Provide the [X, Y] coordinate of the cell's center where the given text is located.  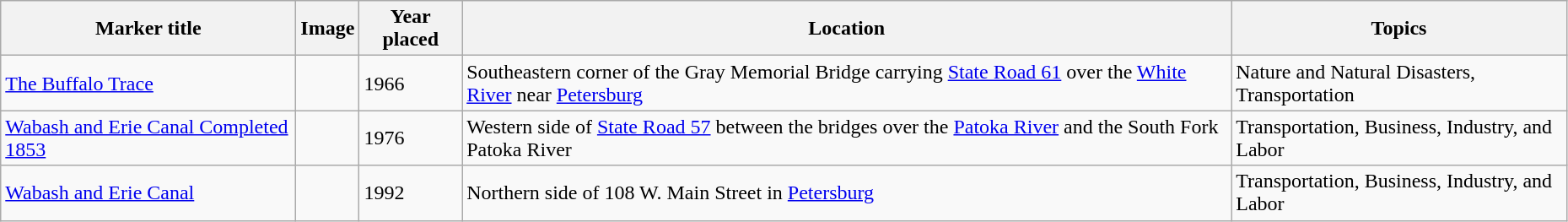
Image [327, 29]
The Buffalo Trace [148, 83]
1976 [411, 138]
Wabash and Erie Canal Completed 1853 [148, 138]
1992 [411, 192]
Marker title [148, 29]
Northern side of 108 W. Main Street in Petersburg [847, 192]
Location [847, 29]
Wabash and Erie Canal [148, 192]
Southeastern corner of the Gray Memorial Bridge carrying State Road 61 over the White River near Petersburg [847, 83]
1966 [411, 83]
Year placed [411, 29]
Nature and Natural Disasters, Transportation [1399, 83]
Topics [1399, 29]
Western side of State Road 57 between the bridges over the Patoka River and the South Fork Patoka River [847, 138]
